Identify which cell holds the provided text, then report its [X, Y] central coordinate. 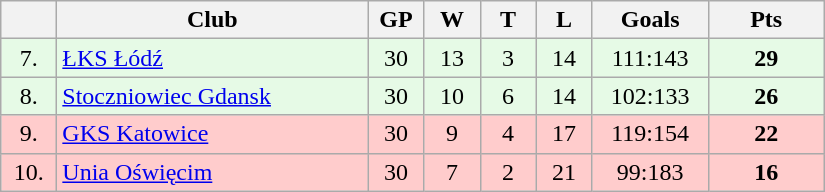
17 [564, 134]
16 [766, 172]
Goals [650, 20]
7 [452, 172]
Pts [766, 20]
26 [766, 96]
22 [766, 134]
99:183 [650, 172]
L [564, 20]
7. [29, 58]
W [452, 20]
9 [452, 134]
4 [508, 134]
Club [212, 20]
10. [29, 172]
13 [452, 58]
102:133 [650, 96]
10 [452, 96]
Stoczniowiec Gdansk [212, 96]
119:154 [650, 134]
T [508, 20]
6 [508, 96]
GKS Katowice [212, 134]
29 [766, 58]
21 [564, 172]
9. [29, 134]
ŁKS Łódź [212, 58]
2 [508, 172]
8. [29, 96]
GP [396, 20]
111:143 [650, 58]
Unia Oświęcim [212, 172]
3 [508, 58]
